Determine the (x, y) coordinate at the center of the cell enclosing the given text.  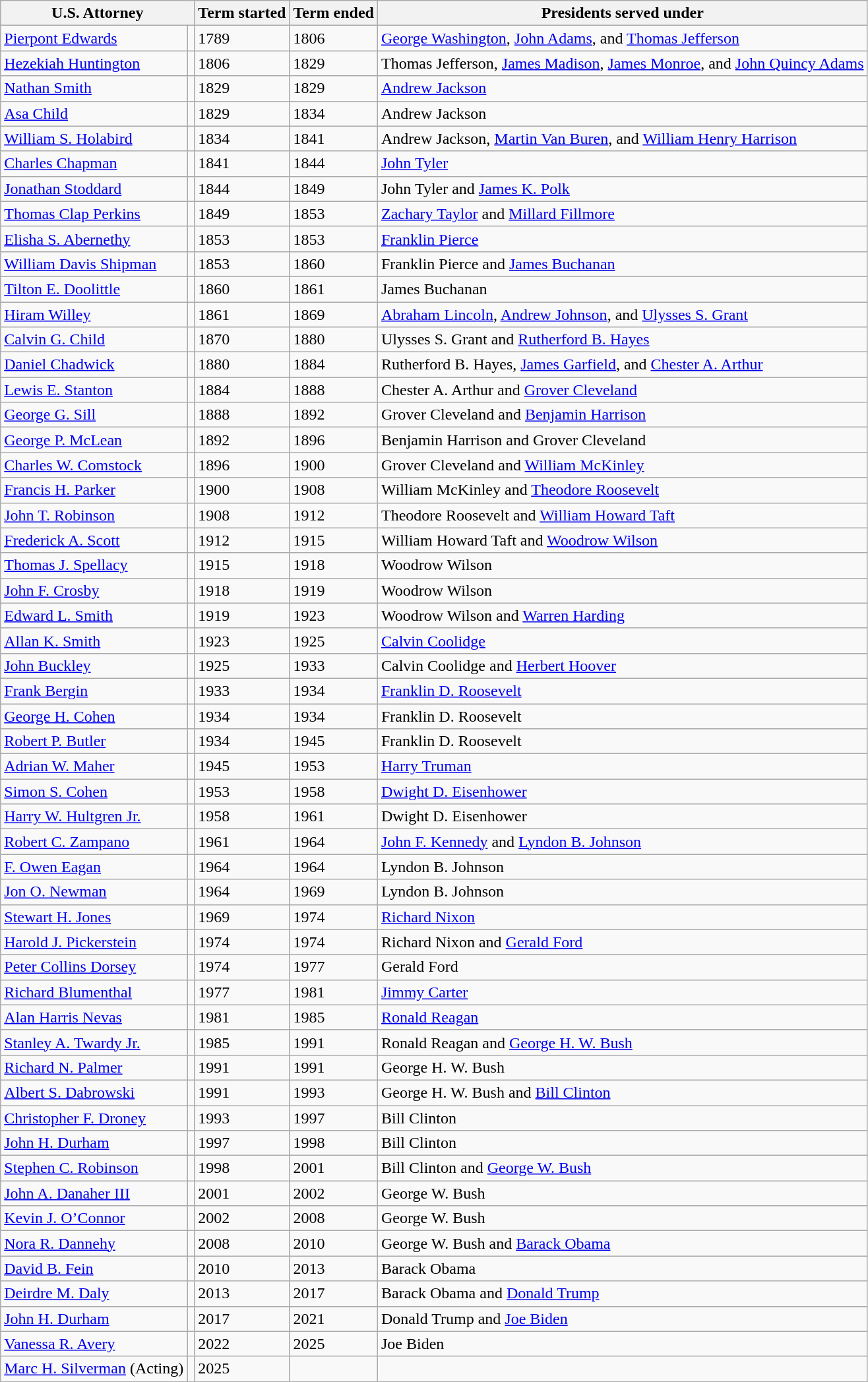
Peter Collins Dorsey (94, 967)
Simon S. Cohen (94, 792)
Bill Clinton and George W. Bush (623, 1168)
William S. Holabird (94, 139)
Adrian W. Maher (94, 767)
George H. W. Bush and Bill Clinton (623, 1092)
Richard Blumenthal (94, 992)
Barack Obama (623, 1269)
Alan Harris Nevas (94, 1017)
Hezekiah Huntington (94, 63)
Robert C. Zampano (94, 842)
Richard N. Palmer (94, 1067)
Harry W. Hultgren Jr. (94, 817)
Vanessa R. Avery (94, 1344)
2021 (334, 1319)
Ulysses S. Grant and Rutherford B. Hayes (623, 340)
William Howard Taft and Woodrow Wilson (623, 540)
Grover Cleveland and Benjamin Harrison (623, 415)
Term started (242, 13)
Jimmy Carter (623, 992)
Rutherford B. Hayes, James Garfield, and Chester A. Arthur (623, 365)
Jonathan Stoddard (94, 189)
Calvin G. Child (94, 340)
Hiram Willey (94, 315)
Benjamin Harrison and Grover Cleveland (623, 440)
U.S. Attorney (98, 13)
Nathan Smith (94, 88)
Richard Nixon (623, 917)
John Tyler and James K. Polk (623, 189)
Donald Trump and Joe Biden (623, 1319)
Pierpont Edwards (94, 38)
Tilton E. Doolittle (94, 289)
George H. Cohen (94, 716)
Lewis E. Stanton (94, 390)
John T. Robinson (94, 515)
Stephen C. Robinson (94, 1168)
Kevin J. O’Connor (94, 1218)
Ronald Reagan and George H. W. Bush (623, 1042)
Grover Cleveland and William McKinley (623, 465)
Theodore Roosevelt and William Howard Taft (623, 515)
Calvin Coolidge and Herbert Hoover (623, 666)
Zachary Taylor and Millard Fillmore (623, 214)
George W. Bush and Barack Obama (623, 1243)
1869 (334, 315)
William McKinley and Theodore Roosevelt (623, 490)
George P. McLean (94, 440)
Thomas Clap Perkins (94, 214)
John Tyler (623, 164)
1789 (242, 38)
Abraham Lincoln, Andrew Johnson, and Ulysses S. Grant (623, 315)
F. Owen Eagan (94, 867)
John A. Danaher III (94, 1193)
Woodrow Wilson and Warren Harding (623, 615)
Jon O. Newman (94, 892)
Frank Bergin (94, 691)
Chester A. Arthur and Grover Cleveland (623, 390)
David B. Fein (94, 1269)
Joe Biden (623, 1344)
Gerald Ford (623, 967)
Andrew Jackson, Martin Van Buren, and William Henry Harrison (623, 139)
John F. Kennedy and Lyndon B. Johnson (623, 842)
Calvin Coolidge (623, 641)
Christopher F. Droney (94, 1118)
Allan K. Smith (94, 641)
Presidents served under (623, 13)
John F. Crosby (94, 590)
Franklin Pierce (623, 239)
Deirdre M. Daly (94, 1294)
George H. W. Bush (623, 1067)
Thomas J. Spellacy (94, 565)
Thomas Jefferson, James Madison, James Monroe, and John Quincy Adams (623, 63)
Franklin Pierce and James Buchanan (623, 264)
George G. Sill (94, 415)
James Buchanan (623, 289)
John Buckley (94, 666)
Barack Obama and Donald Trump (623, 1294)
Nora R. Dannehy (94, 1243)
2022 (242, 1344)
Robert P. Butler (94, 741)
Harry Truman (623, 767)
Stanley A. Twardy Jr. (94, 1042)
Term ended (334, 13)
Richard Nixon and Gerald Ford (623, 942)
Charles W. Comstock (94, 465)
Elisha S. Abernethy (94, 239)
Harold J. Pickerstein (94, 942)
Asa Child (94, 113)
Frederick A. Scott (94, 540)
Stewart H. Jones (94, 917)
Marc H. Silverman (Acting) (94, 1369)
Daniel Chadwick (94, 365)
Edward L. Smith (94, 615)
1870 (242, 340)
Ronald Reagan (623, 1017)
Albert S. Dabrowski (94, 1092)
Charles Chapman (94, 164)
Francis H. Parker (94, 490)
George Washington, John Adams, and Thomas Jefferson (623, 38)
William Davis Shipman (94, 264)
